Provide the (X, Y) coordinate of the cell's center where the given text is located.  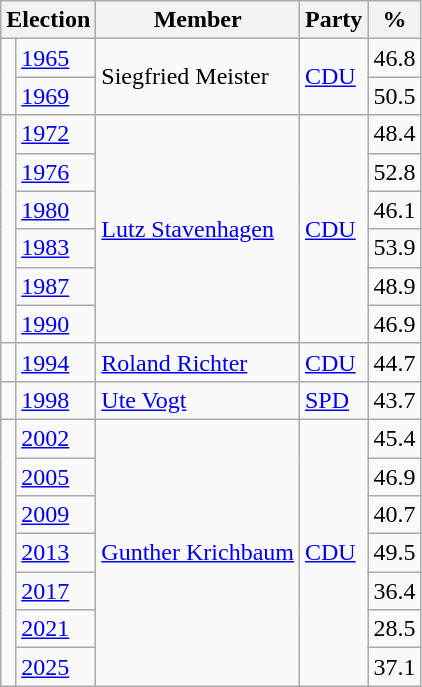
45.4 (394, 438)
50.5 (394, 96)
1998 (56, 400)
46.8 (394, 58)
36.4 (394, 591)
52.8 (394, 172)
Party (333, 20)
46.1 (394, 210)
48.9 (394, 286)
1972 (56, 134)
1994 (56, 362)
44.7 (394, 362)
1976 (56, 172)
49.5 (394, 553)
1990 (56, 324)
Lutz Stavenhagen (198, 229)
2025 (56, 667)
SPD (333, 400)
2005 (56, 477)
2017 (56, 591)
1980 (56, 210)
53.9 (394, 248)
2021 (56, 629)
40.7 (394, 515)
37.1 (394, 667)
1987 (56, 286)
1969 (56, 96)
Member (198, 20)
Election (48, 20)
Gunther Krichbaum (198, 552)
Siegfried Meister (198, 77)
48.4 (394, 134)
Ute Vogt (198, 400)
2009 (56, 515)
Roland Richter (198, 362)
2013 (56, 553)
% (394, 20)
28.5 (394, 629)
1983 (56, 248)
2002 (56, 438)
43.7 (394, 400)
1965 (56, 58)
